Return (x, y) of the center of cell containing provided text 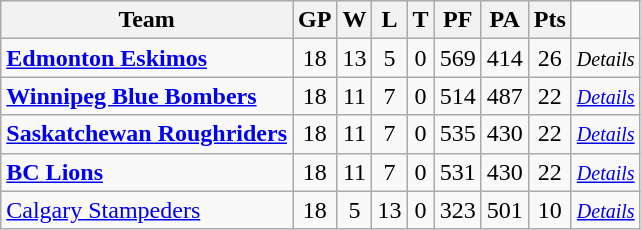
T (420, 20)
514 (458, 96)
W (354, 20)
L (390, 20)
535 (458, 134)
PF (458, 20)
10 (550, 210)
Saskatchewan Roughriders (147, 134)
GP (315, 20)
501 (504, 210)
487 (504, 96)
531 (458, 172)
Team (147, 20)
323 (458, 210)
Edmonton Eskimos (147, 58)
Winnipeg Blue Bombers (147, 96)
569 (458, 58)
414 (504, 58)
BC Lions (147, 172)
Pts (550, 20)
26 (550, 58)
PA (504, 20)
Calgary Stampeders (147, 210)
